Search for the cell housing the specified text and yield its (X, Y) center coordinate. 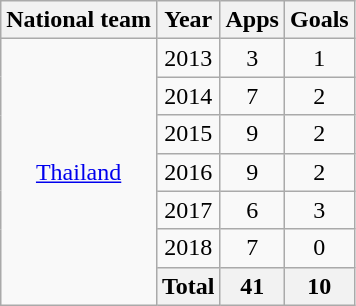
2013 (188, 58)
41 (252, 286)
1 (319, 58)
2017 (188, 210)
2015 (188, 134)
Year (188, 20)
National team (79, 20)
6 (252, 210)
2014 (188, 96)
Thailand (79, 172)
0 (319, 248)
Goals (319, 20)
10 (319, 286)
2016 (188, 172)
2018 (188, 248)
Apps (252, 20)
Total (188, 286)
